From the cell containing the given text, extract its center point as (x, y) coordinate. 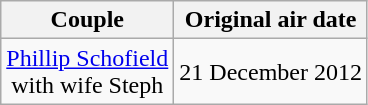
Original air date (271, 20)
Couple (88, 20)
Phillip Schofieldwith wife Steph (88, 72)
21 December 2012 (271, 72)
